Return (X, Y) of the center of cell containing provided text 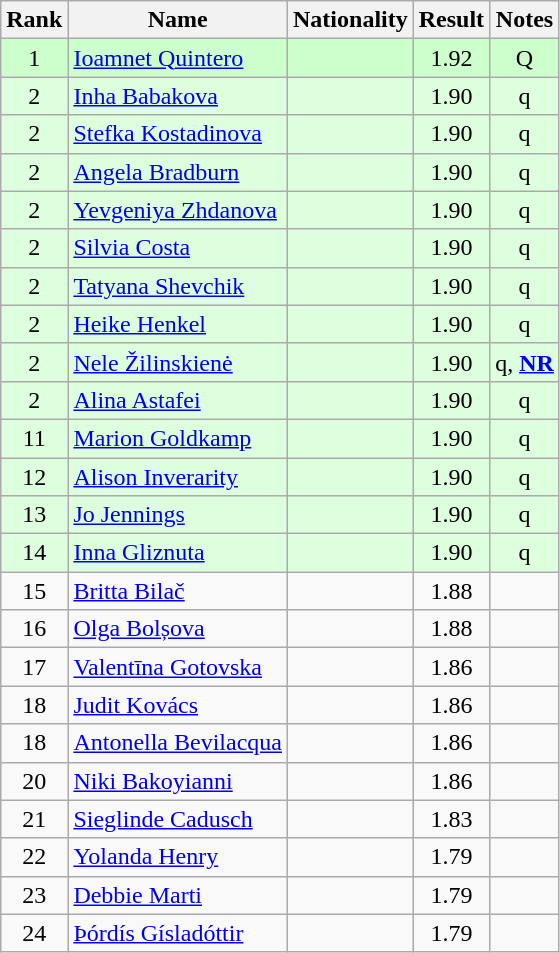
Heike Henkel (178, 324)
Name (178, 20)
Inna Gliznuta (178, 553)
15 (34, 591)
Tatyana Shevchik (178, 286)
Valentīna Gotovska (178, 667)
Yolanda Henry (178, 857)
Þórdís Gísladóttir (178, 933)
20 (34, 781)
Result (451, 20)
Notes (525, 20)
Silvia Costa (178, 248)
Q (525, 58)
Marion Goldkamp (178, 438)
12 (34, 477)
Olga Bolșova (178, 629)
Alina Astafei (178, 400)
Debbie Marti (178, 895)
Nationality (351, 20)
q, NR (525, 362)
23 (34, 895)
Britta Bilač (178, 591)
Judit Kovács (178, 705)
Angela Bradburn (178, 172)
Stefka Kostadinova (178, 134)
11 (34, 438)
22 (34, 857)
17 (34, 667)
Inha Babakova (178, 96)
Sieglinde Cadusch (178, 819)
Alison Inverarity (178, 477)
Nele Žilinskienė (178, 362)
14 (34, 553)
1.83 (451, 819)
Antonella Bevilacqua (178, 743)
1.92 (451, 58)
16 (34, 629)
Jo Jennings (178, 515)
Niki Bakoyianni (178, 781)
24 (34, 933)
Ioamnet Quintero (178, 58)
21 (34, 819)
1 (34, 58)
Yevgeniya Zhdanova (178, 210)
13 (34, 515)
Rank (34, 20)
